Return the [x, y] coordinate for the center point of the cell that contains the specified text.  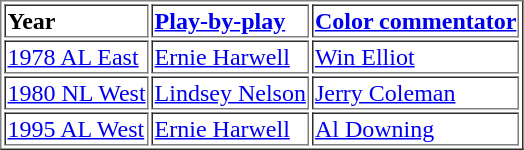
Play-by-play [230, 20]
Color commentator [416, 20]
Year [76, 20]
1978 AL East [76, 56]
1980 NL West [76, 92]
Jerry Coleman [416, 92]
1995 AL West [76, 128]
Win Elliot [416, 56]
Al Downing [416, 128]
Lindsey Nelson [230, 92]
